Detect which cell encompasses the target text, then output its (X, Y) center coordinate. 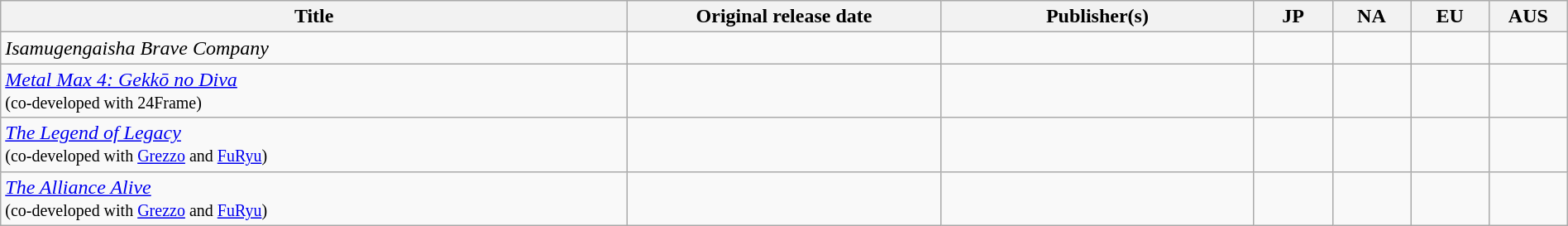
JP (1293, 17)
AUS (1528, 17)
Title (314, 17)
Original release date (784, 17)
NA (1371, 17)
The Alliance Alive(co-developed with Grezzo and FuRyu) (314, 199)
Metal Max 4: Gekkō no Diva(co-developed with 24Frame) (314, 91)
Isamugengaisha Brave Company (314, 48)
Publisher(s) (1097, 17)
The Legend of Legacy(co-developed with Grezzo and FuRyu) (314, 144)
EU (1451, 17)
